From the cell containing the given text, extract its center point as (X, Y) coordinate. 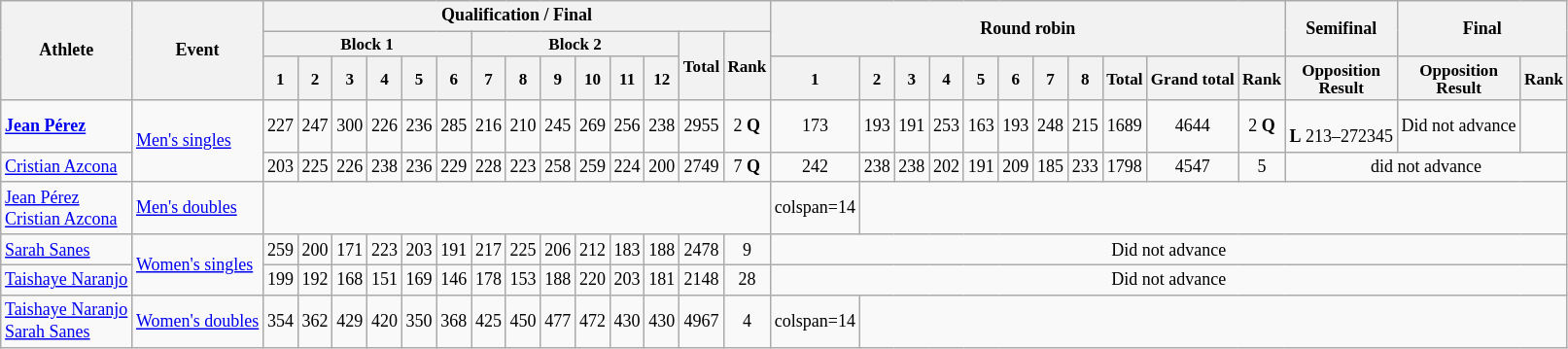
248 (1051, 126)
354 (281, 321)
199 (281, 280)
228 (489, 167)
242 (815, 167)
L 213–272345 (1342, 126)
429 (350, 321)
220 (593, 280)
Qualification / Final (517, 16)
212 (593, 249)
258 (558, 167)
425 (489, 321)
Grand total (1193, 78)
Taishaye Naranjo (66, 280)
Semifinal (1342, 29)
178 (489, 280)
Jean PérezCristian Azcona (66, 208)
7 Q (747, 167)
472 (593, 321)
227 (281, 126)
215 (1085, 126)
1798 (1125, 167)
Men's doubles (198, 208)
285 (454, 126)
247 (315, 126)
146 (454, 280)
216 (489, 126)
206 (558, 249)
4967 (702, 321)
450 (523, 321)
Round robin (1028, 29)
163 (981, 126)
192 (315, 280)
229 (454, 167)
209 (1016, 167)
4644 (1193, 126)
Athlete (66, 51)
269 (593, 126)
1689 (1125, 126)
368 (454, 321)
210 (523, 126)
4547 (1193, 167)
2955 (702, 126)
233 (1085, 167)
350 (419, 321)
245 (558, 126)
2749 (702, 167)
153 (523, 280)
Women's doubles (198, 321)
185 (1051, 167)
2478 (702, 249)
202 (947, 167)
28 (747, 280)
477 (558, 321)
217 (489, 249)
173 (815, 126)
10 (593, 78)
300 (350, 126)
Event (198, 51)
183 (627, 249)
151 (385, 280)
224 (627, 167)
420 (385, 321)
2148 (702, 280)
Women's singles (198, 264)
Final (1481, 29)
181 (662, 280)
253 (947, 126)
Block 1 (367, 44)
256 (627, 126)
Taishaye NaranjoSarah Sanes (66, 321)
Cristian Azcona (66, 167)
362 (315, 321)
Men's singles (198, 142)
11 (627, 78)
Sarah Sanes (66, 249)
Jean Pérez (66, 126)
did not advance (1426, 167)
171 (350, 249)
Block 2 (575, 44)
169 (419, 280)
12 (662, 78)
168 (350, 280)
